Detect which cell encompasses the target text, then output its (x, y) center coordinate. 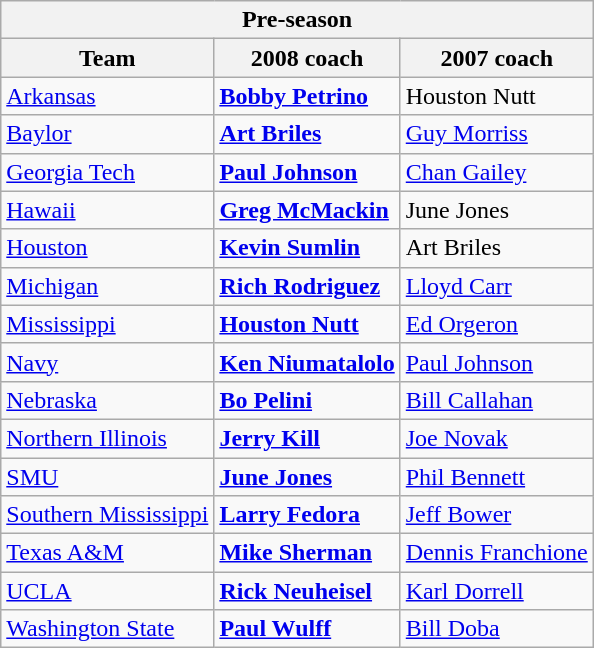
Bobby Petrino (307, 96)
Phil Bennett (496, 477)
Northern Illinois (108, 438)
UCLA (108, 591)
Arkansas (108, 96)
Southern Mississippi (108, 515)
Houston (108, 248)
Jeff Bower (496, 515)
2007 coach (496, 58)
Ken Niumatalolo (307, 362)
Team (108, 58)
2008 coach (307, 58)
Pre-season (298, 20)
Lloyd Carr (496, 286)
SMU (108, 477)
Dennis Franchione (496, 553)
Bill Callahan (496, 400)
Paul Wulff (307, 629)
Hawaii (108, 210)
Karl Dorrell (496, 591)
Michigan (108, 286)
Mississippi (108, 324)
Baylor (108, 134)
Rich Rodriguez (307, 286)
Bill Doba (496, 629)
Kevin Sumlin (307, 248)
Texas A&M (108, 553)
Washington State (108, 629)
Larry Fedora (307, 515)
Ed Orgeron (496, 324)
Joe Novak (496, 438)
Greg McMackin (307, 210)
Georgia Tech (108, 172)
Bo Pelini (307, 400)
Guy Morriss (496, 134)
Rick Neuheisel (307, 591)
Navy (108, 362)
Jerry Kill (307, 438)
Chan Gailey (496, 172)
Mike Sherman (307, 553)
Nebraska (108, 400)
